Provide the (X, Y) coordinate of the cell's center where the given text is located.  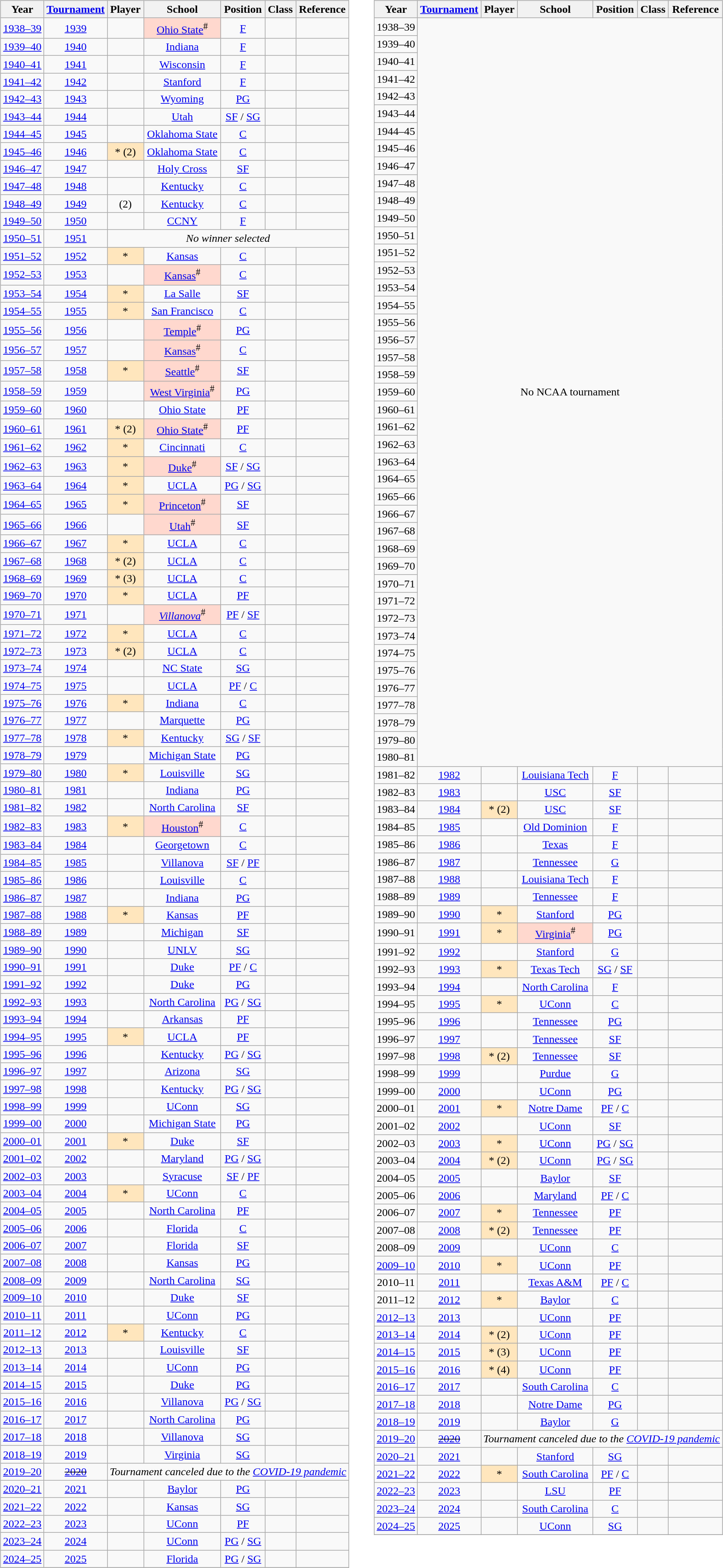
1970 (75, 596)
Michigan (182, 932)
1964 (75, 485)
Georgetown (182, 845)
1975 (75, 686)
Virginia (182, 1454)
1967 (75, 544)
Holy Cross (182, 169)
NC State (182, 668)
Arizona (182, 1072)
1952 (75, 256)
1946 (75, 151)
Texas (555, 844)
Duke# (182, 466)
1948 (75, 186)
Texas Tech (555, 969)
1940 (75, 47)
1958 (75, 370)
Utah# (182, 525)
1961 (75, 429)
San Francisco (182, 311)
1980 (75, 773)
Wyoming (182, 99)
1963 (75, 466)
UNLV (182, 949)
1944 (75, 117)
1954 (75, 293)
Marquette (182, 720)
Virginia# (555, 933)
1965 (75, 505)
1947 (75, 169)
Arkansas (182, 1019)
1959 (75, 391)
1976 (75, 703)
PF / SF (243, 614)
Utah (182, 117)
Princeton# (182, 505)
1955 (75, 311)
Houston# (182, 827)
La Salle (182, 293)
1943 (75, 99)
1971 (75, 614)
1960 (75, 410)
Wisconsin (182, 64)
1949 (75, 203)
1957 (75, 350)
1969 (75, 578)
1968 (75, 561)
West Virginia# (182, 391)
1942 (75, 82)
Temple# (182, 330)
1973 (75, 651)
Old Dominion (555, 827)
CCNY (182, 221)
LSU (555, 1491)
1972 (75, 634)
1945 (75, 134)
1951 (75, 239)
(2) (126, 203)
Purdue (555, 1074)
1950 (75, 221)
Villanova# (182, 614)
* (4) (499, 1370)
No winner selected (229, 239)
1962 (75, 448)
1974 (75, 668)
1956 (75, 330)
Cincinnati (182, 448)
1939 (75, 28)
1978 (75, 738)
Texas A&M (555, 1282)
1979 (75, 755)
Ohio State (182, 410)
1966 (75, 525)
1981 (75, 790)
1941 (75, 64)
1977 (75, 720)
Seattle# (182, 370)
Syracuse (182, 1176)
1953 (75, 275)
No NCAA tournament (570, 392)
